Capture the cell that displays the provided text and extract its (x, y) central coordinate. 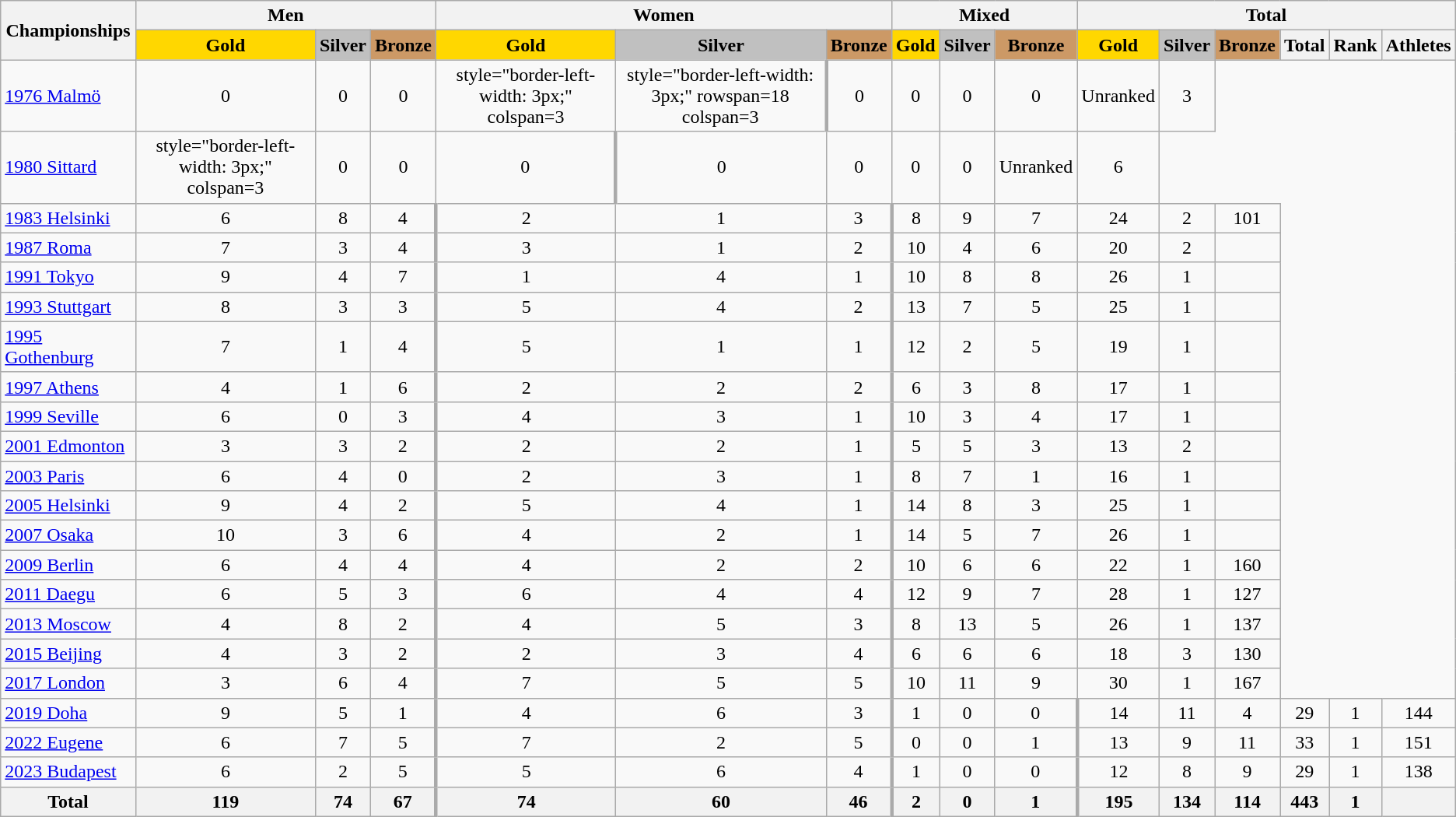
1995 Gothenburg (68, 347)
130 (1248, 654)
2013 Moscow (68, 624)
2015 Beijing (68, 654)
24 (1118, 218)
160 (1248, 565)
style="border-left-width: 3px;" rowspan=18 colspan=3 (720, 96)
Mixed (985, 16)
151 (1419, 742)
1987 Roma (68, 247)
2022 Eugene (68, 742)
134 (1187, 801)
60 (720, 801)
67 (403, 801)
Championships (68, 30)
46 (859, 801)
195 (1118, 801)
Rank (1355, 45)
2011 Daegu (68, 594)
1983 Helsinki (68, 218)
138 (1419, 772)
1997 Athens (68, 387)
2009 Berlin (68, 565)
2003 Paris (68, 475)
443 (1305, 801)
1991 Tokyo (68, 277)
2007 Osaka (68, 535)
1993 Stuttgart (68, 307)
1999 Seville (68, 416)
Athletes (1419, 45)
144 (1419, 713)
18 (1118, 654)
Men (285, 16)
137 (1248, 624)
2023 Budapest (68, 772)
2001 Edmonton (68, 446)
127 (1248, 594)
119 (226, 801)
167 (1248, 683)
2005 Helsinki (68, 506)
114 (1248, 801)
33 (1305, 742)
19 (1118, 347)
16 (1118, 475)
2019 Doha (68, 713)
22 (1118, 565)
30 (1118, 683)
28 (1118, 594)
Women (663, 16)
20 (1118, 247)
2017 London (68, 683)
1976 Malmö (68, 96)
1980 Sittard (68, 167)
101 (1248, 218)
